Capture the cell that displays the provided text and extract its [X, Y] central coordinate. 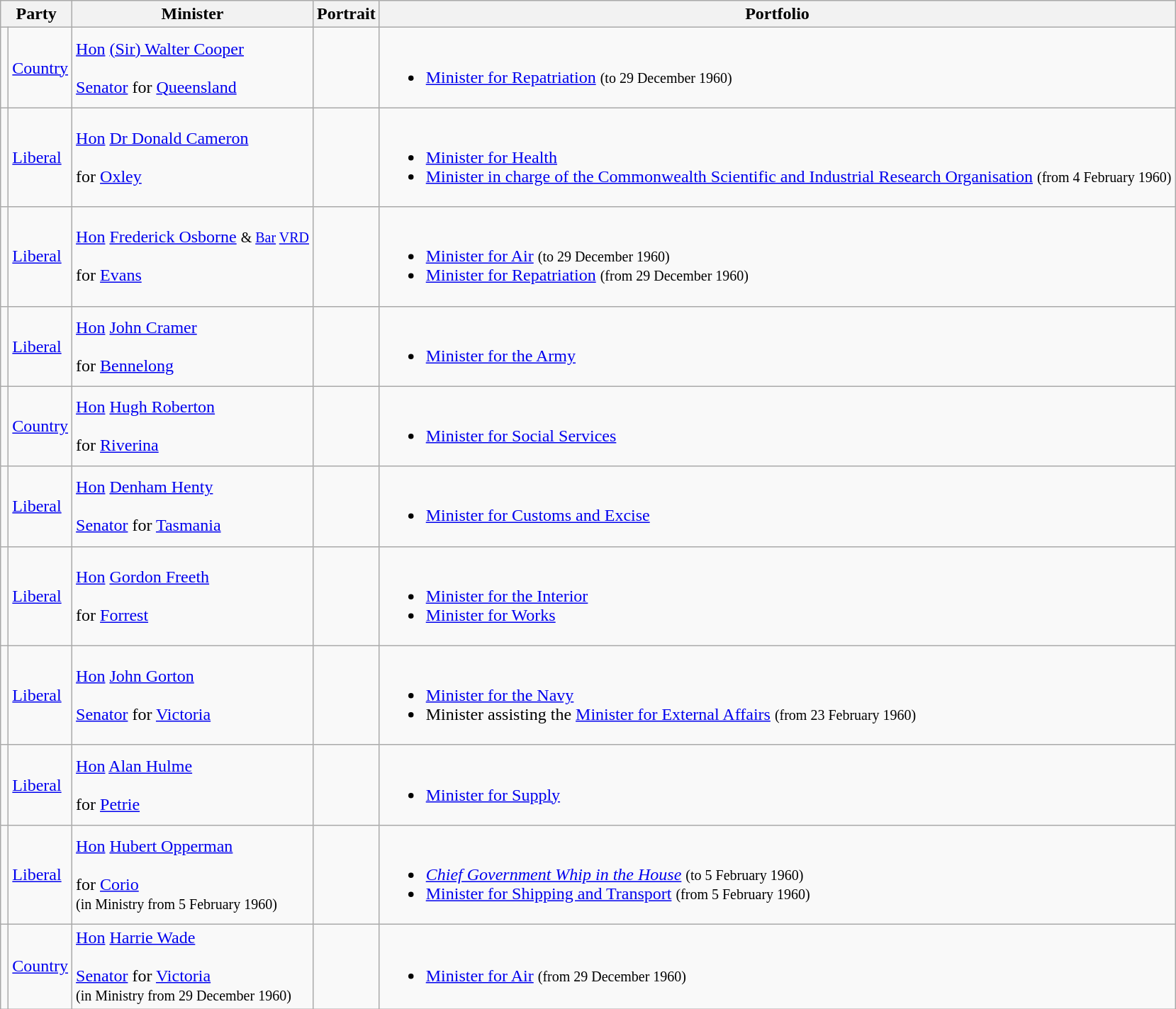
Minister for the Army [777, 346]
Chief Government Whip in the House (to 5 February 1960)Minister for Shipping and Transport (from 5 February 1960) [777, 874]
Hon Alan Hulme for Petrie [193, 785]
Party [37, 14]
Hon Dr Donald Cameron for Oxley [193, 157]
Hon Hugh Roberton for Riverina [193, 427]
Minister for Supply [777, 785]
Hon John Cramer for Bennelong [193, 346]
Hon John Gorton Senator for Victoria [193, 695]
Minister for Social Services [777, 427]
Minister for the InteriorMinister for Works [777, 596]
Hon Denham Henty Senator for Tasmania [193, 506]
Minister for Air (from 29 December 1960) [777, 966]
Portrait [347, 14]
Hon Frederick Osborne & Bar VRD for Evans [193, 257]
Minister [193, 14]
Hon Hubert Opperman for Corio (in Ministry from 5 February 1960) [193, 874]
Hon Harrie Wade Senator for Victoria (in Ministry from 29 December 1960) [193, 966]
Minister for Customs and Excise [777, 506]
Portfolio [777, 14]
Hon Gordon Freeth for Forrest [193, 596]
Minister for HealthMinister in charge of the Commonwealth Scientific and Industrial Research Organisation (from 4 February 1960) [777, 157]
Minister for Air (to 29 December 1960)Minister for Repatriation (from 29 December 1960) [777, 257]
Hon (Sir) Walter Cooper Senator for Queensland [193, 68]
Minister for the NavyMinister assisting the Minister for External Affairs (from 23 February 1960) [777, 695]
Minister for Repatriation (to 29 December 1960) [777, 68]
